From the cell containing the given text, extract its center point as [x, y] coordinate. 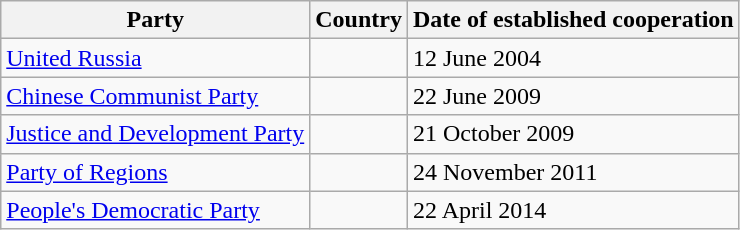
Party of Regions [156, 172]
22 June 2009 [573, 96]
Country [359, 20]
Party [156, 20]
Justice and Development Party [156, 134]
12 June 2004 [573, 58]
People's Democratic Party [156, 210]
Chinese Communist Party [156, 96]
Date of established cooperation [573, 20]
24 November 2011 [573, 172]
22 April 2014 [573, 210]
21 October 2009 [573, 134]
United Russia [156, 58]
